Extract the [X, Y] coordinate from the center of the cell holding the provided text.  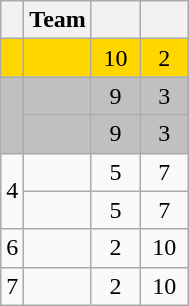
Team [58, 20]
4 [12, 191]
6 [12, 248]
